From the cell containing the given text, extract its center point as [X, Y] coordinate. 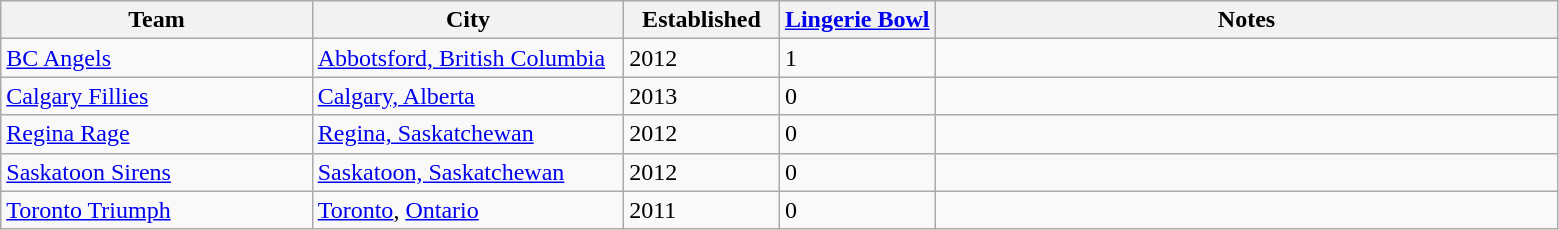
1 [857, 58]
Saskatoon Sirens [156, 172]
City [468, 20]
Calgary, Alberta [468, 96]
BC Angels [156, 58]
Abbotsford, British Columbia [468, 58]
Team [156, 20]
Calgary Fillies [156, 96]
Established [702, 20]
2011 [702, 210]
Notes [1246, 20]
Regina Rage [156, 134]
Toronto Triumph [156, 210]
2013 [702, 96]
Toronto, Ontario [468, 210]
Saskatoon, Saskatchewan [468, 172]
Lingerie Bowl [857, 20]
Regina, Saskatchewan [468, 134]
